Search for the cell housing the specified text and yield its [X, Y] center coordinate. 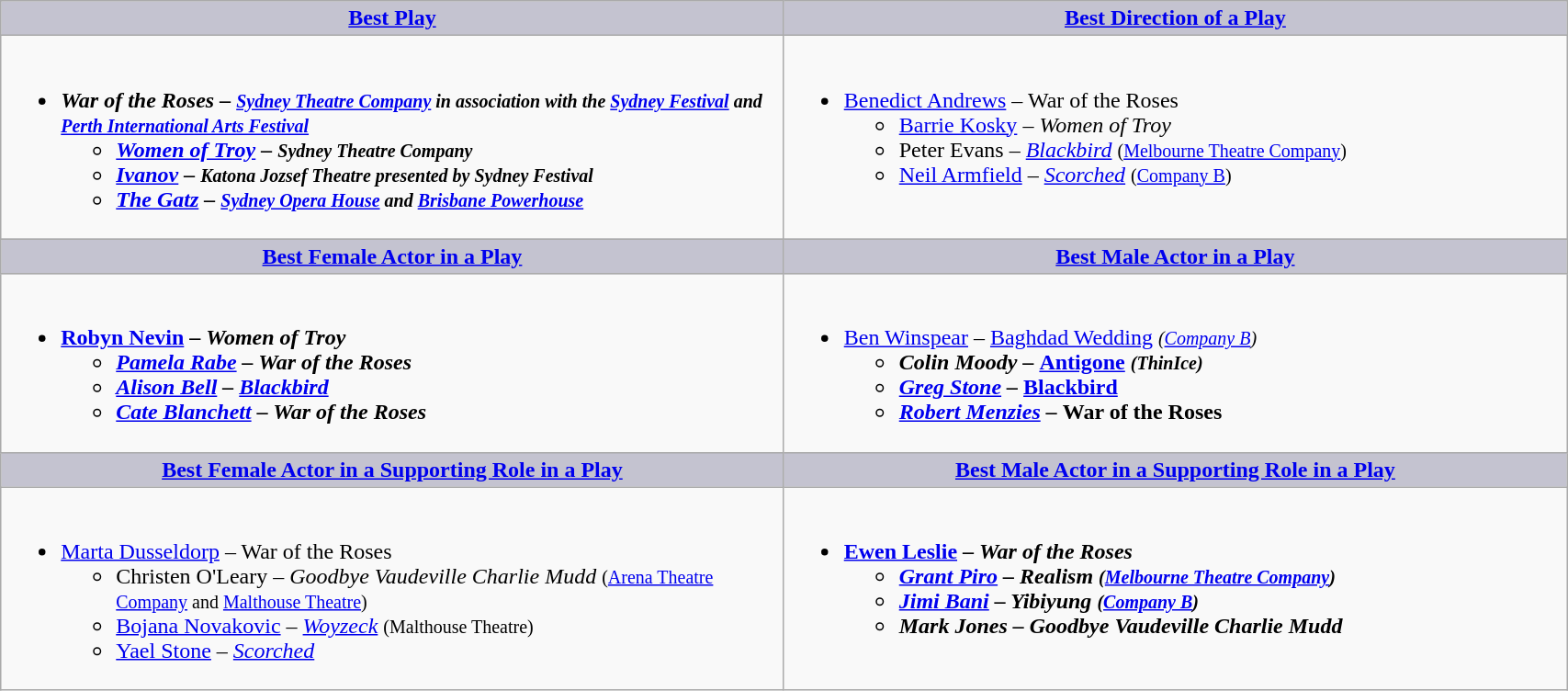
Robyn Nevin – Women of TroyPamela Rabe – War of the RosesAlison Bell – BlackbirdCate Blanchett – War of the Roses [392, 363]
Best Play [392, 18]
Best Male Actor in a Supporting Role in a Play [1175, 470]
Best Female Actor in a Play [392, 256]
Best Female Actor in a Supporting Role in a Play [392, 470]
Best Direction of a Play [1175, 18]
Ben Winspear – Baghdad Wedding (Company B)Colin Moody – Antigone (ThinIce)Greg Stone – BlackbirdRobert Menzies – War of the Roses [1175, 363]
Best Male Actor in a Play [1175, 256]
